Extract the (X, Y) coordinate from the center of the cell holding the provided text.  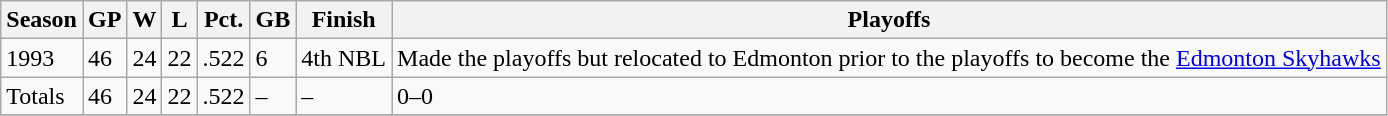
GB (273, 20)
Made the playoffs but relocated to Edmonton prior to the playoffs to become the Edmonton Skyhawks (890, 58)
Finish (344, 20)
0–0 (890, 96)
6 (273, 58)
Totals (42, 96)
4th NBL (344, 58)
1993 (42, 58)
L (180, 20)
Season (42, 20)
GP (104, 20)
W (144, 20)
Playoffs (890, 20)
Pct. (224, 20)
